Find where the given text appears and provide that cell's center as [x, y] coordinate. 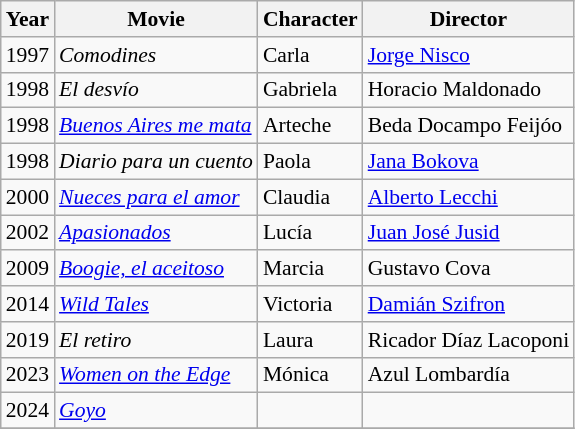
2023 [28, 375]
Gabriela [310, 90]
2014 [28, 304]
Comodines [156, 55]
Alberto Lecchi [469, 197]
Paola [310, 162]
Horacio Maldonado [469, 90]
2019 [28, 340]
Gustavo Cova [469, 269]
1997 [28, 55]
Mónica [310, 375]
2009 [28, 269]
Nueces para el amor [156, 197]
2002 [28, 233]
Director [469, 19]
Apasionados [156, 233]
Laura [310, 340]
Wild Tales [156, 304]
Movie [156, 19]
Women on the Edge [156, 375]
El retiro [156, 340]
El desvío [156, 90]
2024 [28, 411]
Boogie, el aceitoso [156, 269]
Arteche [310, 126]
Diario para un cuento [156, 162]
Carla [310, 55]
Year [28, 19]
Victoria [310, 304]
Beda Docampo Feijóo [469, 126]
Juan José Jusid [469, 233]
Marcia [310, 269]
Azul Lombardía [469, 375]
Lucía [310, 233]
Damián Szifron [469, 304]
Buenos Aires me mata [156, 126]
2000 [28, 197]
Claudia [310, 197]
Character [310, 19]
Jana Bokova [469, 162]
Goyo [156, 411]
Jorge Nisco [469, 55]
Ricador Díaz Lacoponi [469, 340]
